Provide the (X, Y) coordinate of the cell's center where the given text is located.  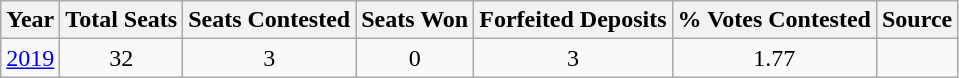
2019 (30, 58)
0 (415, 58)
Seats Won (415, 20)
Forfeited Deposits (573, 20)
Year (30, 20)
Source (916, 20)
Total Seats (122, 20)
% Votes Contested (774, 20)
32 (122, 58)
Seats Contested (270, 20)
1.77 (774, 58)
